From the cell containing the given text, extract its center point as [x, y] coordinate. 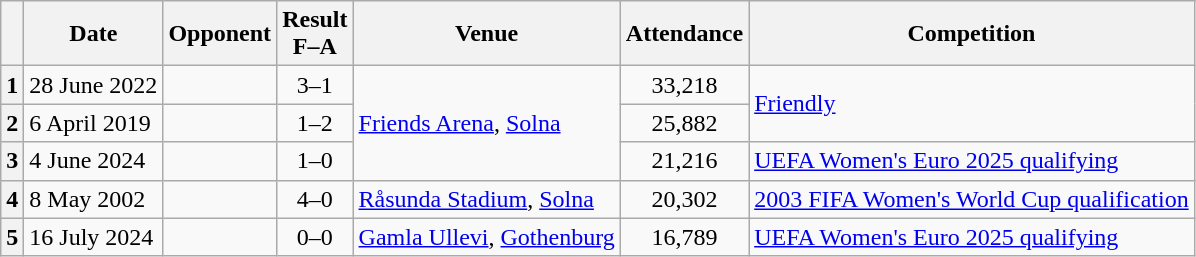
0–0 [315, 237]
21,216 [684, 161]
Date [94, 34]
Gamla Ullevi, Gothenburg [486, 237]
Attendance [684, 34]
Venue [486, 34]
ResultF–A [315, 34]
6 April 2019 [94, 123]
Råsunda Stadium, Solna [486, 199]
2 [12, 123]
4–0 [315, 199]
1–0 [315, 161]
5 [12, 237]
25,882 [684, 123]
20,302 [684, 199]
Friends Arena, Solna [486, 123]
16 July 2024 [94, 237]
Opponent [220, 34]
1–2 [315, 123]
28 June 2022 [94, 85]
Competition [972, 34]
33,218 [684, 85]
8 May 2002 [94, 199]
Friendly [972, 104]
4 June 2024 [94, 161]
4 [12, 199]
2003 FIFA Women's World Cup qualification [972, 199]
1 [12, 85]
16,789 [684, 237]
3 [12, 161]
3–1 [315, 85]
